Determine the (X, Y) coordinate at the center of the cell enclosing the given text.  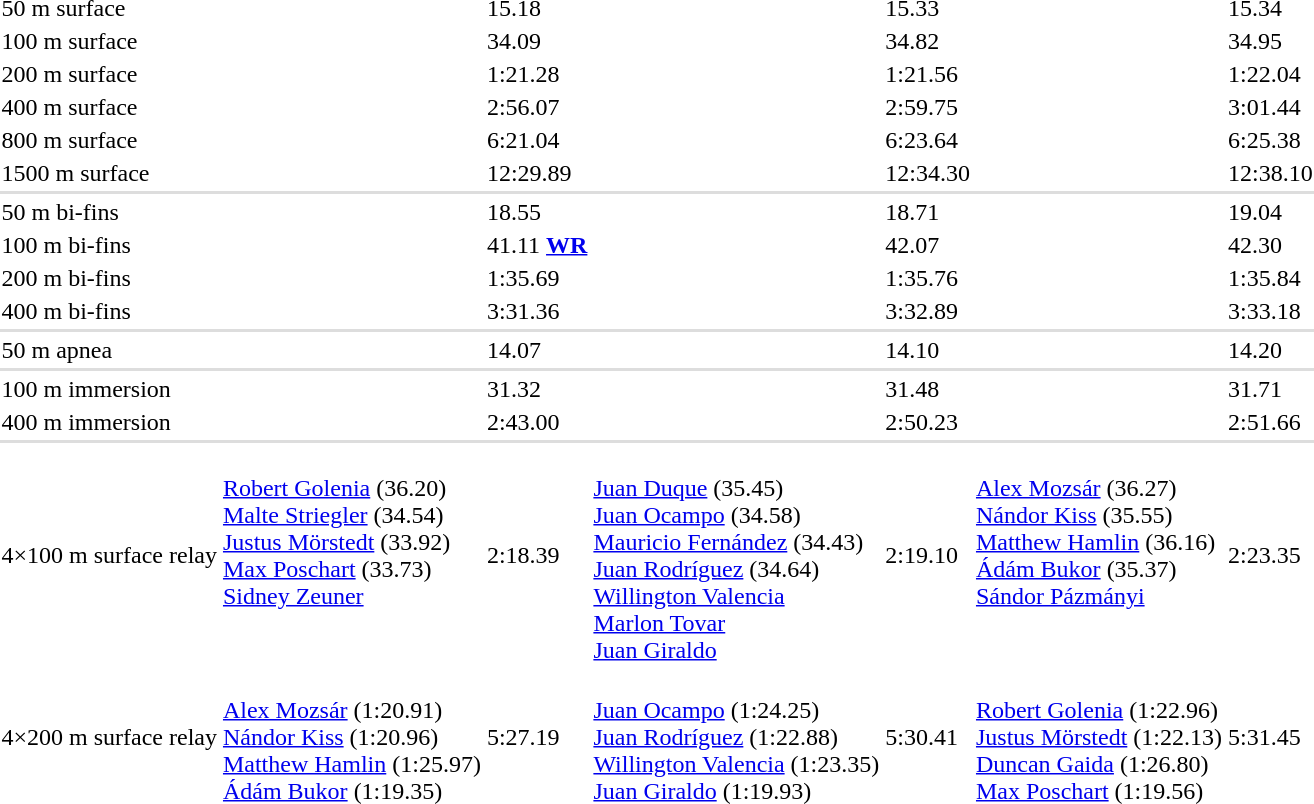
3:31.36 (536, 311)
1500 m surface (109, 173)
42.07 (928, 245)
2:59.75 (928, 107)
800 m surface (109, 140)
31.32 (536, 389)
100 m surface (109, 41)
12:38.10 (1270, 173)
2:23.35 (1270, 556)
100 m bi-fins (109, 245)
41.11 WR (536, 245)
3:01.44 (1270, 107)
Alex Mozsár (36.27)Nándor Kiss (35.55)Matthew Hamlin (36.16)Ádám Bukor (35.37)Sándor Pázmányi (1098, 556)
Juan Duque (35.45)Juan Ocampo (34.58)Mauricio Fernández (34.43)Juan Rodríguez (34.64)Willington ValenciaMarlon TovarJuan Giraldo (736, 556)
14.20 (1270, 350)
400 m surface (109, 107)
34.95 (1270, 41)
50 m bi-fins (109, 212)
50 m apnea (109, 350)
200 m bi-fins (109, 278)
1:22.04 (1270, 74)
34.82 (928, 41)
1:35.69 (536, 278)
4×100 m surface relay (109, 556)
34.09 (536, 41)
2:56.07 (536, 107)
19.04 (1270, 212)
200 m surface (109, 74)
1:35.84 (1270, 278)
12:29.89 (536, 173)
100 m immersion (109, 389)
1:21.28 (536, 74)
6:25.38 (1270, 140)
2:18.39 (536, 556)
31.48 (928, 389)
2:50.23 (928, 422)
18.71 (928, 212)
2:43.00 (536, 422)
1:21.56 (928, 74)
14.07 (536, 350)
3:32.89 (928, 311)
14.10 (928, 350)
3:33.18 (1270, 311)
2:19.10 (928, 556)
1:35.76 (928, 278)
6:23.64 (928, 140)
12:34.30 (928, 173)
400 m bi-fins (109, 311)
6:21.04 (536, 140)
Robert Golenia (36.20)Malte Striegler (34.54)Justus Mörstedt (33.92)Max Poschart (33.73)Sidney Zeuner (352, 556)
42.30 (1270, 245)
400 m immersion (109, 422)
18.55 (536, 212)
31.71 (1270, 389)
2:51.66 (1270, 422)
